Pinpoint the cell where the given text exists, returning its [X, Y] midpoint coordinate. 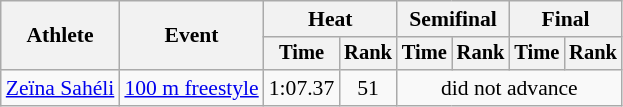
Semifinal [453, 19]
Final [565, 19]
Athlete [60, 36]
did not advance [510, 88]
51 [368, 88]
Event [191, 36]
100 m freestyle [191, 88]
Zeïna Sahéli [60, 88]
1:07.37 [302, 88]
Heat [330, 19]
